Determine the (x, y) coordinate at the center of the cell enclosing the given text.  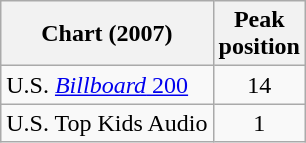
Peak position (259, 34)
U.S. Top Kids Audio (107, 123)
Chart (2007) (107, 34)
14 (259, 85)
1 (259, 123)
U.S. Billboard 200 (107, 85)
